For the text-containing cell, return its midpoint in (X, Y) coordinate format. 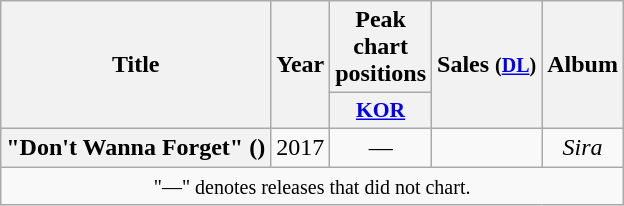
Peak chart positions (381, 47)
"—" denotes releases that did not chart. (312, 185)
Title (136, 65)
— (381, 147)
KOR (381, 111)
Year (300, 65)
Album (583, 65)
"Don't Wanna Forget" () (136, 147)
Sales (DL) (487, 65)
Sira (583, 147)
2017 (300, 147)
